Scan for the cell matching the given text and deliver its [x, y] coordinate at center. 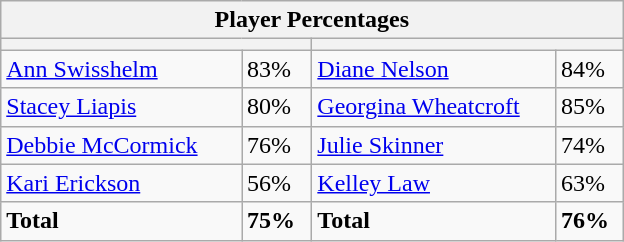
83% [277, 69]
Debbie McCormick [122, 145]
85% [588, 107]
74% [588, 145]
Kelley Law [434, 183]
56% [277, 183]
Kari Erickson [122, 183]
Stacey Liapis [122, 107]
63% [588, 183]
75% [277, 221]
Player Percentages [312, 20]
Ann Swisshelm [122, 69]
80% [277, 107]
84% [588, 69]
Georgina Wheatcroft [434, 107]
Julie Skinner [434, 145]
Diane Nelson [434, 69]
